Provide the [x, y] coordinate of the cell's center where the given text is located.  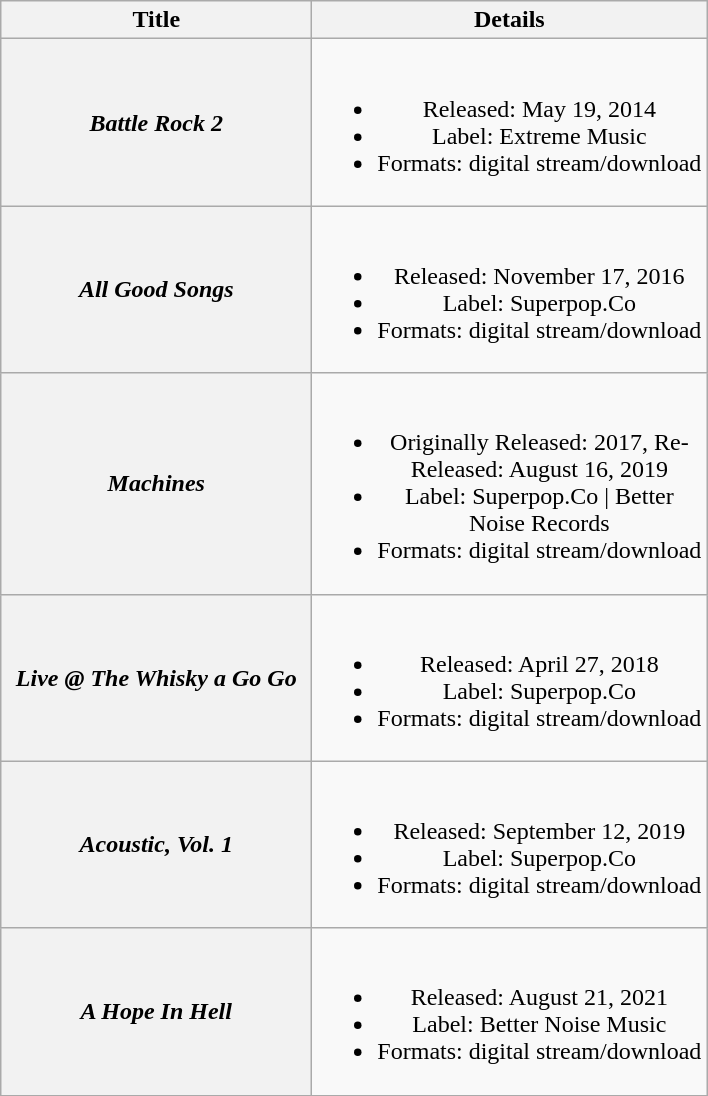
All Good Songs [156, 290]
Released: August 21, 2021Label: Better Noise MusicFormats: digital stream/download [510, 1012]
Machines [156, 484]
Title [156, 20]
Released: September 12, 2019Label: Superpop.CoFormats: digital stream/download [510, 844]
Originally Released: 2017, Re-Released: August 16, 2019Label: Superpop.Co | Better Noise RecordsFormats: digital stream/download [510, 484]
Released: April 27, 2018Label: Superpop.CoFormats: digital stream/download [510, 678]
Live @ The Whisky a Go Go [156, 678]
Released: November 17, 2016Label: Superpop.CoFormats: digital stream/download [510, 290]
Details [510, 20]
Battle Rock 2 [156, 122]
Acoustic, Vol. 1 [156, 844]
Released: May 19, 2014Label: Extreme MusicFormats: digital stream/download [510, 122]
A Hope In Hell [156, 1012]
